Output the (X, Y) coordinate of the center of the cell containing the given text.  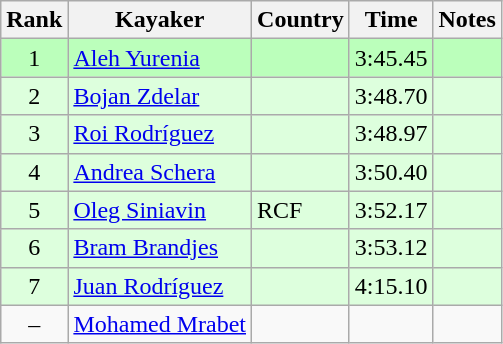
Bojan Zdelar (160, 96)
Bram Brandjes (160, 248)
– (34, 324)
4 (34, 172)
3 (34, 134)
Mohamed Mrabet (160, 324)
4:15.10 (391, 286)
3:52.17 (391, 210)
Aleh Yurenia (160, 58)
Kayaker (160, 20)
Rank (34, 20)
Time (391, 20)
3:48.70 (391, 96)
Roi Rodríguez (160, 134)
6 (34, 248)
Andrea Schera (160, 172)
2 (34, 96)
3:53.12 (391, 248)
Juan Rodríguez (160, 286)
3:48.97 (391, 134)
Oleg Siniavin (160, 210)
5 (34, 210)
Country (301, 20)
Notes (467, 20)
7 (34, 286)
3:45.45 (391, 58)
3:50.40 (391, 172)
RCF (301, 210)
1 (34, 58)
